Identify which cell holds the provided text, then report its [x, y] central coordinate. 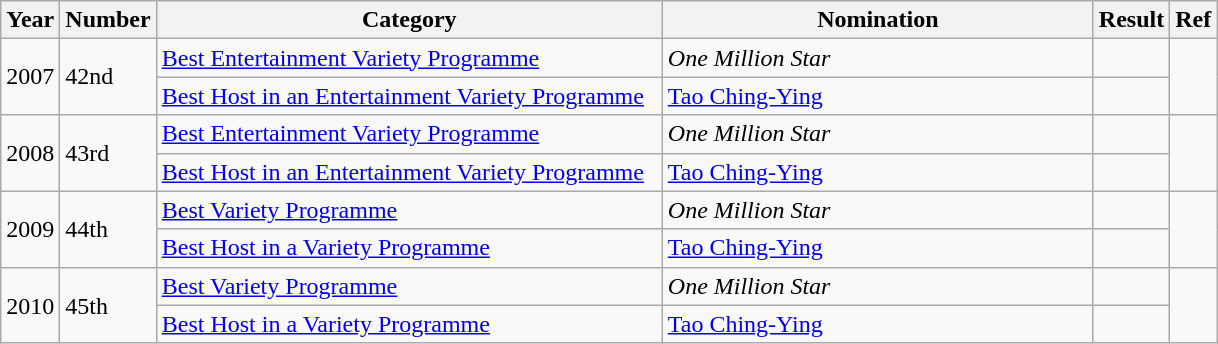
Nomination [878, 20]
42nd [108, 77]
44th [108, 229]
Ref [1194, 20]
Result [1131, 20]
Year [30, 20]
Category [409, 20]
43rd [108, 153]
2009 [30, 229]
2010 [30, 305]
Number [108, 20]
2008 [30, 153]
2007 [30, 77]
45th [108, 305]
